Determine the (X, Y) coordinate at the center of the cell enclosing the given text.  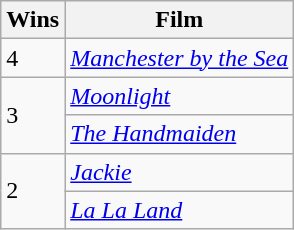
4 (33, 58)
Moonlight (180, 96)
Jackie (180, 172)
Wins (33, 20)
The Handmaiden (180, 134)
Manchester by the Sea (180, 58)
Film (180, 20)
2 (33, 191)
La La Land (180, 210)
3 (33, 115)
